Scan for the cell matching the given text and deliver its [X, Y] coordinate at center. 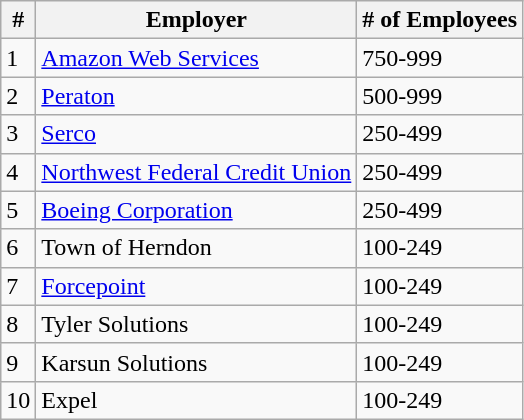
10 [18, 400]
Expel [196, 400]
Serco [196, 134]
Boeing Corporation [196, 210]
# of Employees [440, 20]
9 [18, 362]
6 [18, 248]
7 [18, 286]
3 [18, 134]
500-999 [440, 96]
5 [18, 210]
8 [18, 324]
Northwest Federal Credit Union [196, 172]
2 [18, 96]
Karsun Solutions [196, 362]
Amazon Web Services [196, 58]
750-999 [440, 58]
4 [18, 172]
Tyler Solutions [196, 324]
# [18, 20]
Peraton [196, 96]
Employer [196, 20]
Forcepoint [196, 286]
Town of Herndon [196, 248]
1 [18, 58]
